Return (x, y) of the center of cell containing provided text 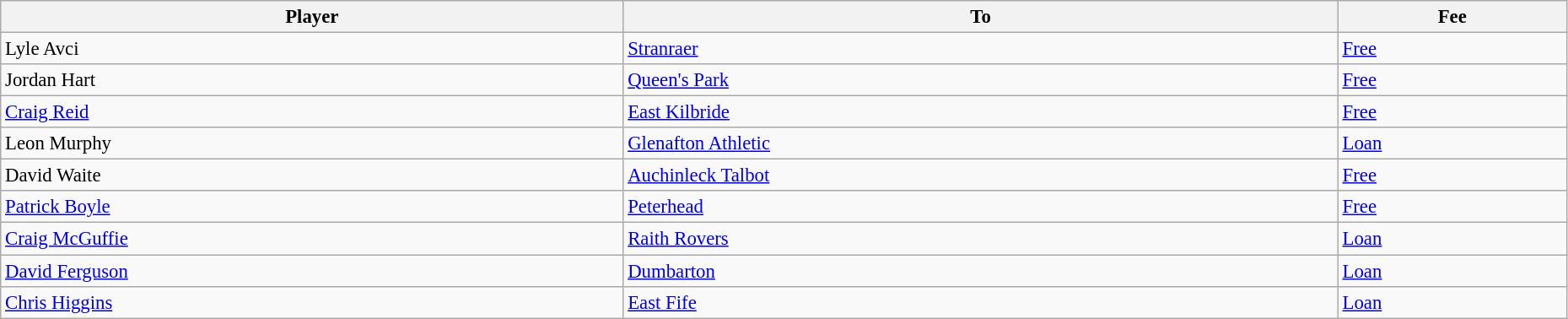
Auchinleck Talbot (980, 176)
Craig Reid (312, 112)
Glenafton Athletic (980, 143)
Dumbarton (980, 271)
Player (312, 17)
Jordan Hart (312, 80)
East Kilbride (980, 112)
Peterhead (980, 207)
Patrick Boyle (312, 207)
Leon Murphy (312, 143)
Raith Rovers (980, 239)
Chris Higgins (312, 302)
East Fife (980, 302)
Craig McGuffie (312, 239)
David Waite (312, 176)
David Ferguson (312, 271)
Queen's Park (980, 80)
Stranraer (980, 49)
Lyle Avci (312, 49)
Fee (1452, 17)
To (980, 17)
